Detect which cell encompasses the target text, then output its [X, Y] center coordinate. 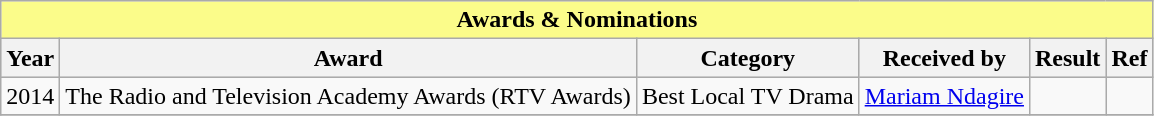
Award [348, 58]
Best Local TV Drama [748, 96]
Ref [1130, 58]
Result [1067, 58]
Received by [944, 58]
Year [30, 58]
The Radio and Television Academy Awards (RTV Awards) [348, 96]
Category [748, 58]
2014 [30, 96]
Mariam Ndagire [944, 96]
Awards & Nominations [577, 20]
